Capture the cell that displays the provided text and extract its [x, y] central coordinate. 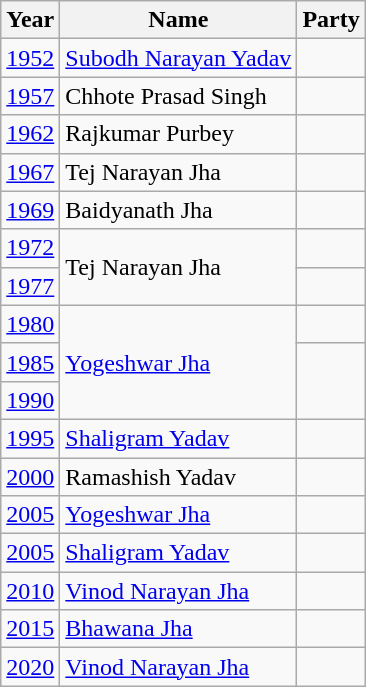
1977 [30, 286]
Party [331, 20]
Ramashish Yadav [178, 477]
Bhawana Jha [178, 629]
1962 [30, 134]
1990 [30, 400]
1952 [30, 58]
1957 [30, 96]
2010 [30, 591]
Name [178, 20]
1995 [30, 438]
2000 [30, 477]
2020 [30, 667]
Chhote Prasad Singh [178, 96]
1980 [30, 324]
1972 [30, 248]
Baidyanath Jha [178, 210]
2015 [30, 629]
Subodh Narayan Yadav [178, 58]
Year [30, 20]
Rajkumar Purbey [178, 134]
1969 [30, 210]
1985 [30, 362]
1967 [30, 172]
